Provide the (x, y) coordinate of the cell's center where the given text is located.  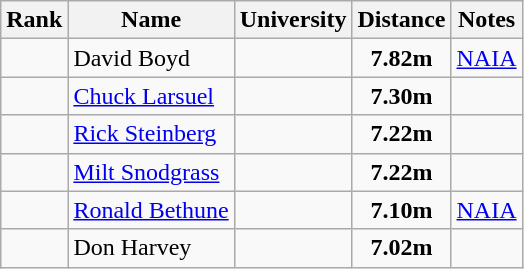
Don Harvey (151, 248)
Distance (402, 20)
Ronald Bethune (151, 210)
7.02m (402, 248)
7.30m (402, 96)
Notes (486, 20)
7.10m (402, 210)
Rick Steinberg (151, 134)
Name (151, 20)
Rank (34, 20)
University (293, 20)
Chuck Larsuel (151, 96)
David Boyd (151, 58)
7.82m (402, 58)
Milt Snodgrass (151, 172)
